Detect which cell encompasses the target text, then output its (X, Y) center coordinate. 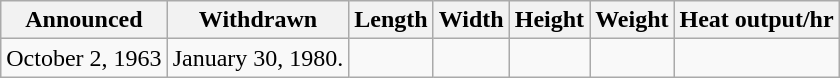
Announced (84, 20)
Length (391, 20)
Width (471, 20)
Weight (632, 20)
Height (549, 20)
Heat output/hr (756, 20)
October 2, 1963 (84, 58)
January 30, 1980. (258, 58)
Withdrawn (258, 20)
